Locate the cell with the specified text and output its [x, y] center coordinate. 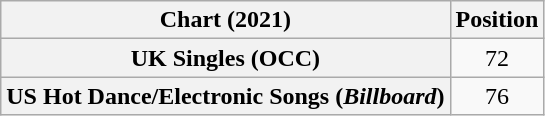
72 [497, 58]
Chart (2021) [226, 20]
UK Singles (OCC) [226, 58]
Position [497, 20]
US Hot Dance/Electronic Songs (Billboard) [226, 96]
76 [497, 96]
